Scan for the cell matching the given text and deliver its (X, Y) coordinate at center. 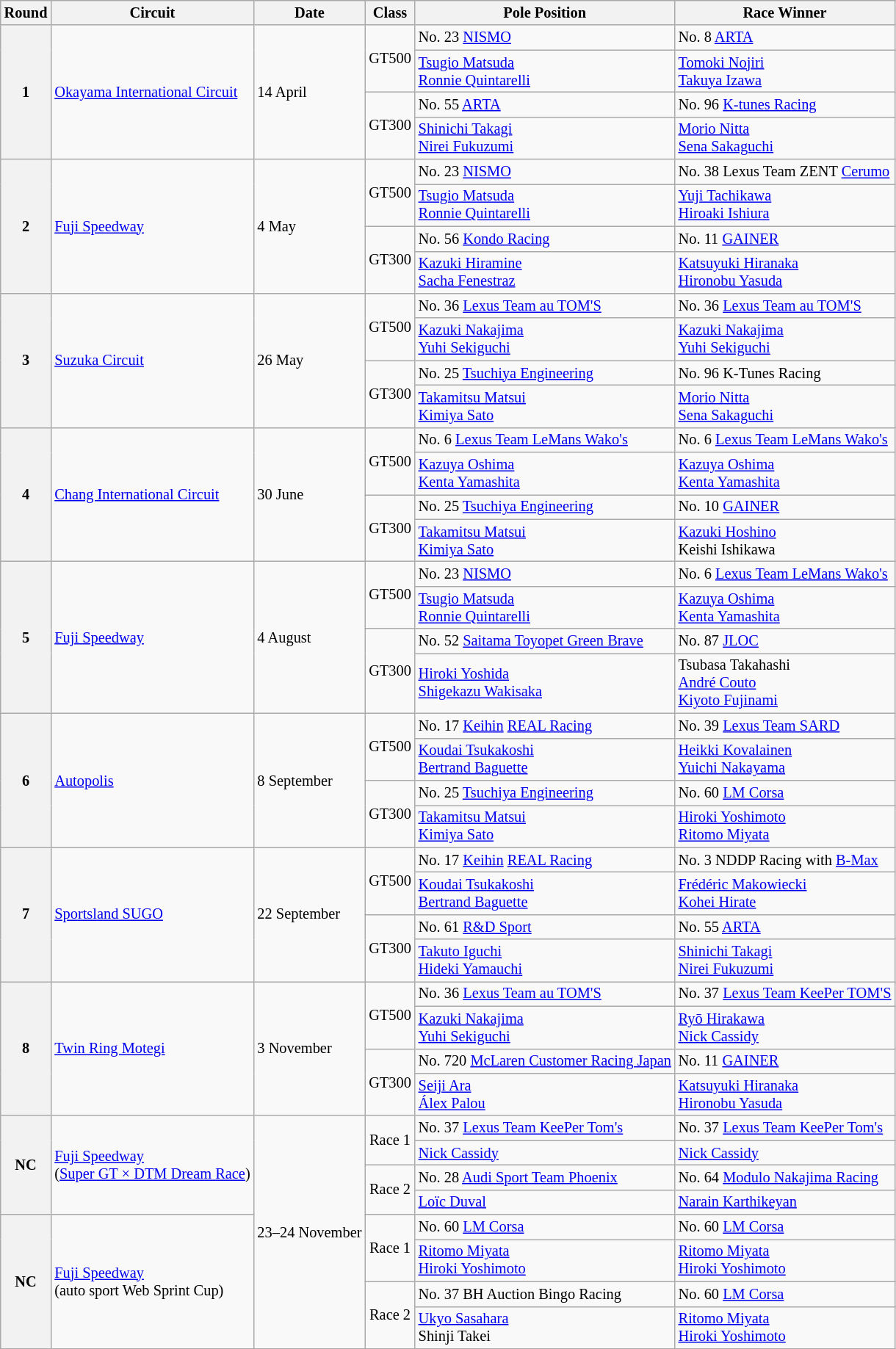
6 (26, 780)
Loïc Duval (545, 1202)
4 (26, 495)
No. 96 K-Tunes Racing (785, 373)
No. 38 Lexus Team ZENT Cerumo (785, 172)
Twin Ring Motegi (152, 1049)
Takuto Iguchi Hideki Yamauchi (545, 961)
No. 28 Audi Sport Team Phoenix (545, 1177)
Yuji Tachikawa Hiroaki Ishiura (785, 205)
Okayama International Circuit (152, 93)
Circuit (152, 12)
No. 56 Kondo Racing (545, 239)
Pole Position (545, 12)
Class (389, 12)
Hiroki Yoshimoto Ritomo Miyata (785, 826)
1 (26, 93)
Seiji Ara Álex Palou (545, 1094)
Ukyo Sasahara Shinji Takei (545, 1328)
No. 720 McLaren Customer Racing Japan (545, 1061)
4 August (310, 637)
3 November (310, 1049)
No. 87 JLOC (785, 641)
Date (310, 12)
8 September (310, 780)
Narain Karthikeyan (785, 1202)
Hiroki Yoshida Shigekazu Wakisaka (545, 683)
Tomoki Nojiri Takuya Izawa (785, 71)
Kazuki Hoshino Keishi Ishikawa (785, 540)
23–24 November (310, 1232)
7 (26, 915)
Frédéric Makowiecki Kohei Hirate (785, 893)
Sportsland SUGO (152, 915)
No. 37 BH Auction Bingo Racing (545, 1294)
26 May (310, 360)
No. 10 GAINER (785, 507)
Fuji Speedway(Super GT × DTM Dream Race) (152, 1165)
Autopolis (152, 780)
5 (26, 637)
No. 39 Lexus Team SARD (785, 726)
8 (26, 1049)
No. 8 ARTA (785, 37)
14 April (310, 93)
Suzuka Circuit (152, 360)
22 September (310, 915)
Round (26, 12)
No. 52 Saitama Toyopet Green Brave (545, 641)
3 (26, 360)
No. 64 Modulo Nakajima Racing (785, 1177)
No. 37 Lexus Team KeePer TOM'S (785, 994)
Tsubasa Takahashi André Couto Kiyoto Fujinami (785, 683)
Heikki Kovalainen Yuichi Nakayama (785, 759)
Fuji Speedway(auto sport Web Sprint Cup) (152, 1282)
Chang International Circuit (152, 495)
30 June (310, 495)
Race Winner (785, 12)
No. 3 NDDP Racing with B-Max (785, 860)
Ryō Hirakawa Nick Cassidy (785, 1027)
Kazuki Hiramine Sacha Fenestraz (545, 272)
No. 96 K-tunes Racing (785, 104)
No. 61 R&D Sport (545, 927)
2 (26, 226)
4 May (310, 226)
